For the text-containing cell, return its midpoint in (X, Y) coordinate format. 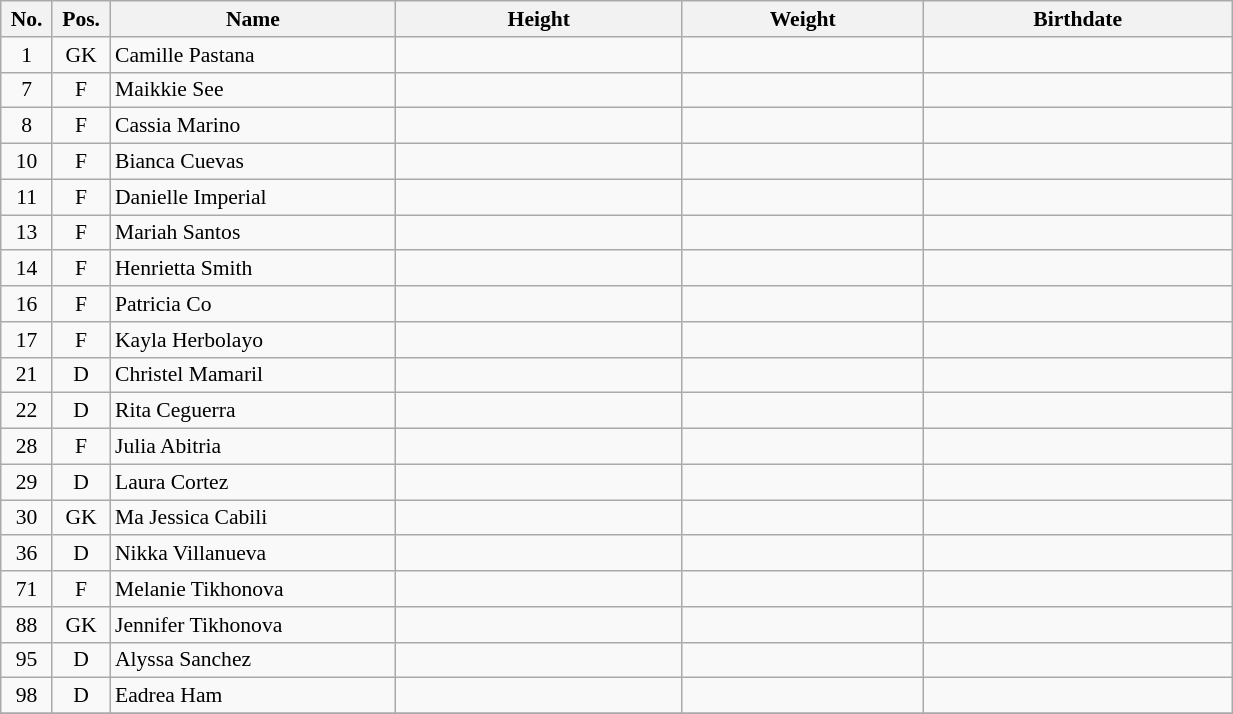
16 (27, 304)
22 (27, 411)
29 (27, 482)
8 (27, 126)
Name (253, 19)
71 (27, 589)
1 (27, 55)
10 (27, 162)
Melanie Tikhonova (253, 589)
Bianca Cuevas (253, 162)
Maikkie See (253, 90)
Henrietta Smith (253, 269)
Birthdate (1078, 19)
No. (27, 19)
Height (539, 19)
Patricia Co (253, 304)
7 (27, 90)
Laura Cortez (253, 482)
Kayla Herbolayo (253, 340)
Ma Jessica Cabili (253, 518)
Alyssa Sanchez (253, 660)
11 (27, 197)
28 (27, 447)
17 (27, 340)
13 (27, 233)
30 (27, 518)
Camille Pastana (253, 55)
Weight (803, 19)
Danielle Imperial (253, 197)
21 (27, 375)
98 (27, 696)
Pos. (81, 19)
Nikka Villanueva (253, 554)
Christel Mamaril (253, 375)
Cassia Marino (253, 126)
Mariah Santos (253, 233)
88 (27, 625)
Julia Abitria (253, 447)
Rita Ceguerra (253, 411)
Eadrea Ham (253, 696)
95 (27, 660)
Jennifer Tikhonova (253, 625)
14 (27, 269)
36 (27, 554)
